Scan for the cell matching the given text and deliver its (X, Y) coordinate at center. 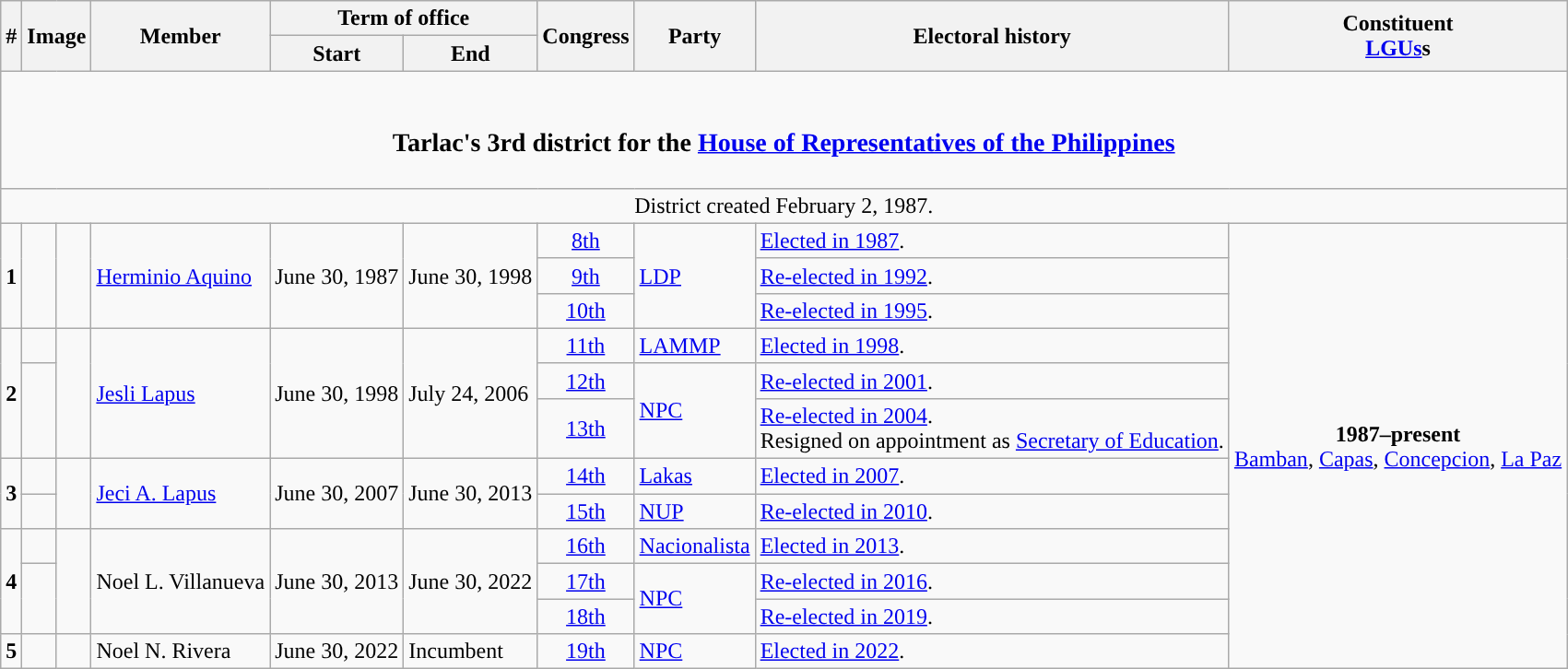
Re-elected in 2016. (992, 581)
8th (586, 241)
Lakas (695, 476)
LDP (695, 276)
Party (695, 36)
Tarlac's 3rd district for the House of Representatives of the Philippines (784, 129)
13th (586, 428)
Elected in 2022. (992, 651)
Start (337, 53)
17th (586, 581)
June 30, 1987 (337, 276)
Re-elected in 1992. (992, 276)
Noel L. Villanueva (181, 581)
Elected in 2013. (992, 546)
18th (586, 616)
Elected in 1998. (992, 346)
Re-elected in 1995. (992, 311)
15th (586, 511)
1987–presentBamban, Capas, Concepcion, La Paz (1397, 446)
Electoral history (992, 36)
4 (11, 581)
NUP (695, 511)
LAMMP (695, 346)
June 30, 2007 (337, 494)
Jesli Lapus (181, 393)
ConstituentLGUss (1397, 36)
10th (586, 311)
Term of office (404, 18)
12th (586, 381)
Elected in 1987. (992, 241)
Congress (586, 36)
Herminio Aquino (181, 276)
14th (586, 476)
2 (11, 393)
19th (586, 651)
3 (11, 494)
Nacionalista (695, 546)
Image (57, 36)
Jeci A. Lapus (181, 494)
Re-elected in 2019. (992, 616)
Noel N. Rivera (181, 651)
District created February 2, 1987. (784, 205)
9th (586, 276)
11th (586, 346)
Elected in 2007. (992, 476)
Incumbent (470, 651)
Re-elected in 2004.Resigned on appointment as Secretary of Education. (992, 428)
16th (586, 546)
July 24, 2006 (470, 393)
5 (11, 651)
Re-elected in 2010. (992, 511)
End (470, 53)
1 (11, 276)
Re-elected in 2001. (992, 381)
# (11, 36)
Member (181, 36)
